Locate the cell with the specified text and output its [X, Y] center coordinate. 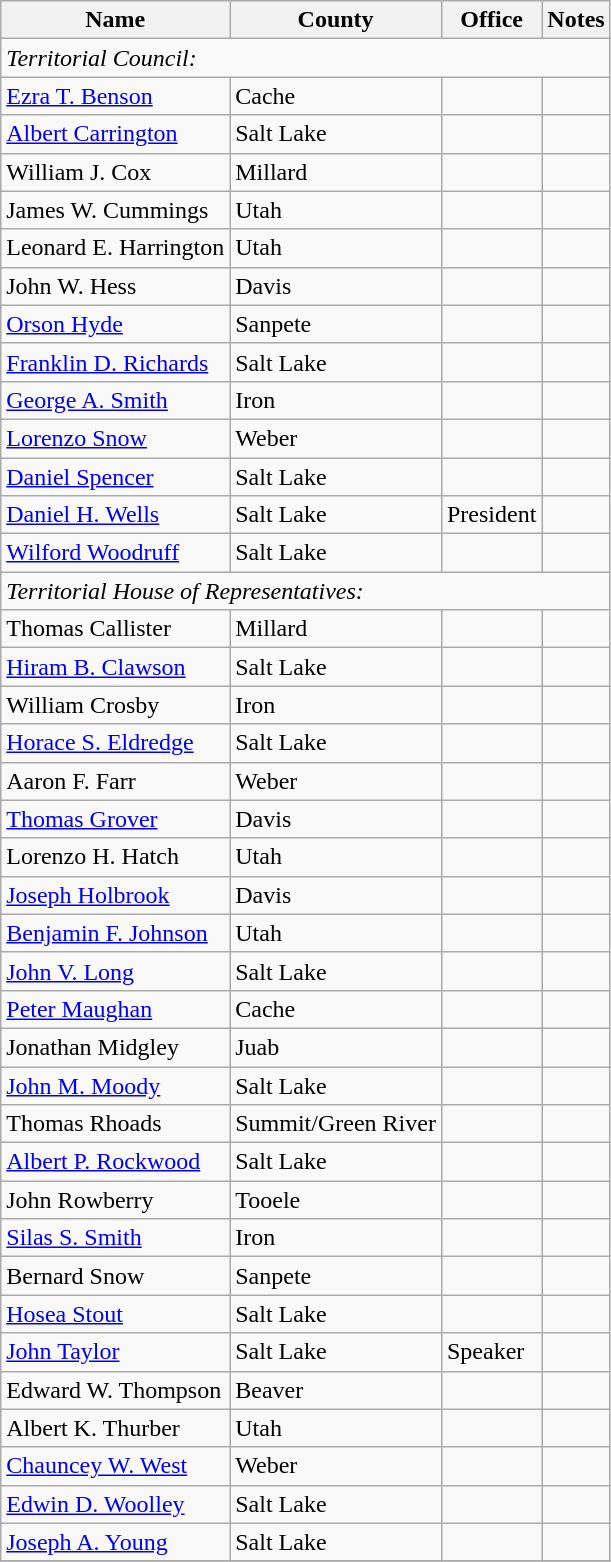
Jonathan Midgley [116, 1047]
Tooele [336, 1200]
County [336, 20]
Thomas Grover [116, 819]
Juab [336, 1047]
President [491, 515]
Ezra T. Benson [116, 96]
Hosea Stout [116, 1314]
William Crosby [116, 705]
Albert Carrington [116, 134]
Leonard E. Harrington [116, 248]
Albert P. Rockwood [116, 1162]
Beaver [336, 1390]
Lorenzo H. Hatch [116, 857]
Silas S. Smith [116, 1238]
Lorenzo Snow [116, 438]
James W. Cummings [116, 210]
Orson Hyde [116, 324]
Summit/Green River [336, 1124]
Speaker [491, 1352]
Horace S. Eldredge [116, 743]
John V. Long [116, 971]
Chauncey W. West [116, 1466]
Bernard Snow [116, 1276]
Wilford Woodruff [116, 553]
Franklin D. Richards [116, 362]
Notes [576, 20]
Daniel Spencer [116, 477]
Hiram B. Clawson [116, 667]
John M. Moody [116, 1085]
George A. Smith [116, 400]
John Taylor [116, 1352]
Territorial House of Representatives: [306, 591]
Thomas Rhoads [116, 1124]
Territorial Council: [306, 58]
Aaron F. Farr [116, 781]
John W. Hess [116, 286]
Edward W. Thompson [116, 1390]
Joseph Holbrook [116, 895]
Office [491, 20]
Peter Maughan [116, 1009]
Edwin D. Woolley [116, 1504]
William J. Cox [116, 172]
Name [116, 20]
Albert K. Thurber [116, 1428]
Benjamin F. Johnson [116, 933]
Daniel H. Wells [116, 515]
Thomas Callister [116, 629]
John Rowberry [116, 1200]
Joseph A. Young [116, 1542]
